Pinpoint the cell where the given text exists, returning its (x, y) midpoint coordinate. 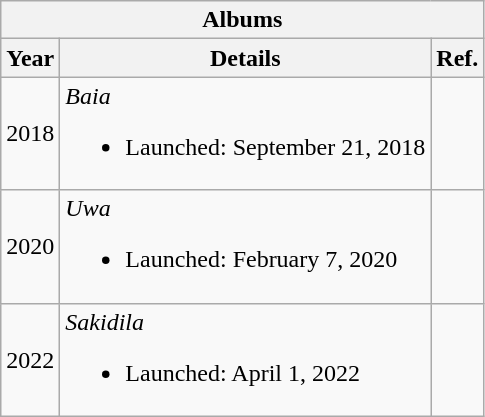
SakidilaLaunched: April 1, 2022 (246, 360)
2022 (30, 360)
BaiaLaunched: September 21, 2018 (246, 134)
Details (246, 58)
Year (30, 58)
Albums (242, 20)
UwaLaunched: February 7, 2020 (246, 246)
Ref. (458, 58)
2020 (30, 246)
2018 (30, 134)
